Find where the given text appears and provide that cell's center as [x, y] coordinate. 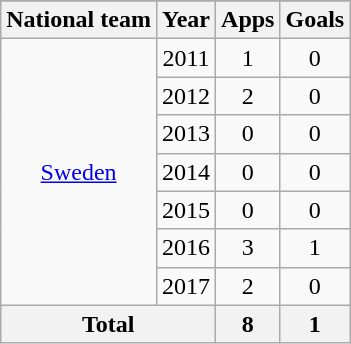
2014 [186, 172]
Total [108, 324]
3 [248, 248]
Year [186, 20]
Apps [248, 20]
Goals [315, 20]
Sweden [79, 172]
2011 [186, 58]
2013 [186, 134]
2017 [186, 286]
8 [248, 324]
2015 [186, 210]
2012 [186, 96]
2016 [186, 248]
National team [79, 20]
